Provide the [x, y] coordinate of the cell's center where the given text is located.  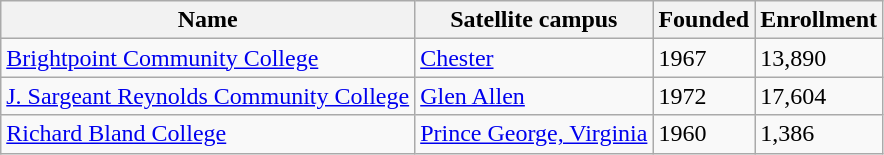
Enrollment [819, 20]
1972 [704, 96]
Satellite campus [534, 20]
J. Sargeant Reynolds Community College [208, 96]
Glen Allen [534, 96]
17,604 [819, 96]
13,890 [819, 58]
1967 [704, 58]
1,386 [819, 134]
Founded [704, 20]
Richard Bland College [208, 134]
Brightpoint Community College [208, 58]
Chester [534, 58]
Prince George, Virginia [534, 134]
Name [208, 20]
1960 [704, 134]
